Search for the cell housing the specified text and yield its [X, Y] center coordinate. 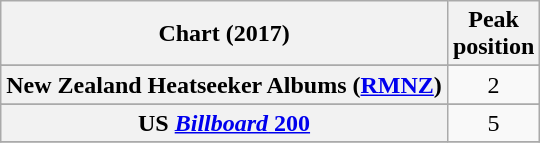
5 [493, 123]
Peak position [493, 34]
Chart (2017) [224, 34]
US Billboard 200 [224, 123]
New Zealand Heatseeker Albums (RMNZ) [224, 85]
2 [493, 85]
